Detect which cell encompasses the target text, then output its [x, y] center coordinate. 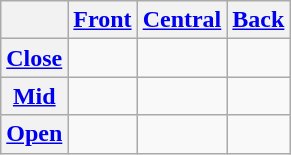
Front [102, 20]
Mid [34, 96]
Close [34, 58]
Open [34, 134]
Back [258, 20]
Central [182, 20]
